Locate the cell with the specified text and output its (X, Y) center coordinate. 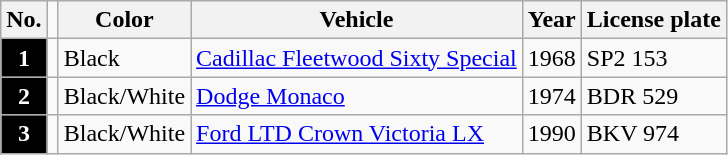
Year (552, 20)
No. (24, 20)
SP2 153 (654, 58)
BKV 974 (654, 134)
1968 (552, 58)
Color (124, 20)
Cadillac Fleetwood Sixty Special (357, 58)
1990 (552, 134)
1 (24, 58)
1974 (552, 96)
Black (124, 58)
BDR 529 (654, 96)
3 (24, 134)
2 (24, 96)
Dodge Monaco (357, 96)
License plate (654, 20)
Ford LTD Crown Victoria LX (357, 134)
Vehicle (357, 20)
